Capture the cell that displays the provided text and extract its (x, y) central coordinate. 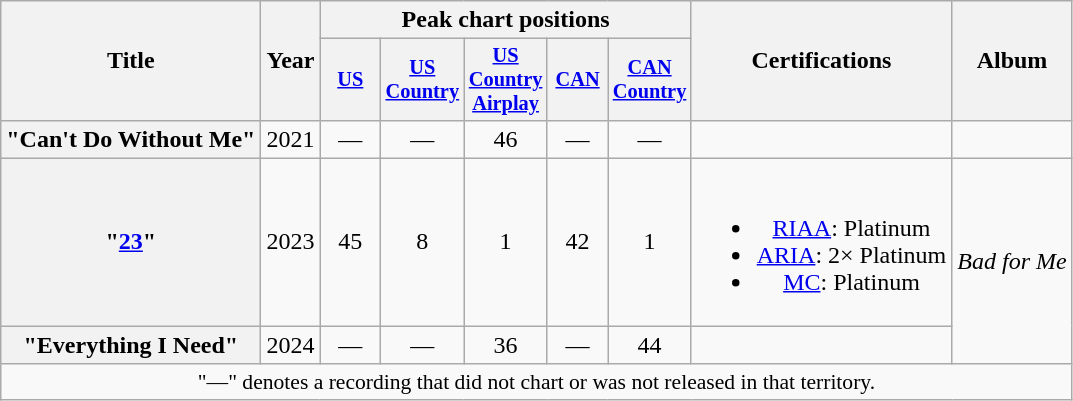
2021 (290, 139)
"—" denotes a recording that did not chart or was not released in that territory. (536, 382)
2023 (290, 242)
Peak chart positions (506, 20)
45 (350, 242)
CAN (578, 80)
2024 (290, 345)
"Can't Do Without Me" (131, 139)
Album (1012, 61)
CAN Country (650, 80)
Bad for Me (1012, 262)
36 (506, 345)
46 (506, 139)
"23" (131, 242)
US Country Airplay (506, 80)
US (350, 80)
Title (131, 61)
42 (578, 242)
44 (650, 345)
"Everything I Need" (131, 345)
US Country (422, 80)
Year (290, 61)
8 (422, 242)
RIAA: PlatinumARIA: 2× PlatinumMC: Platinum (822, 242)
Certifications (822, 61)
